Extract the (X, Y) coordinate from the center of the cell holding the provided text.  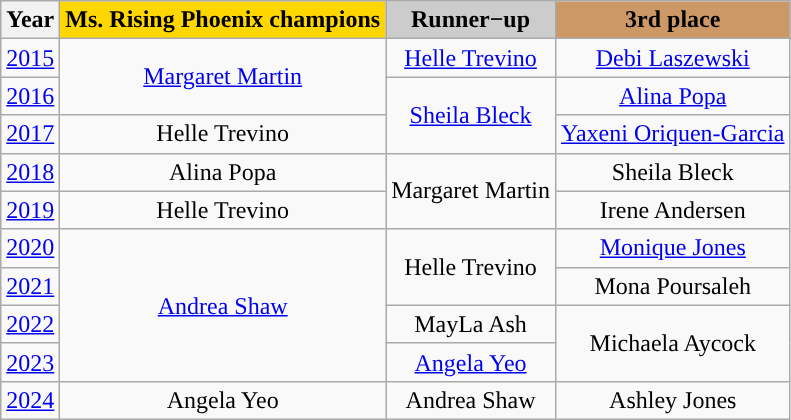
Runner−up (471, 20)
Irene Andersen (672, 210)
2018 (30, 172)
2021 (30, 286)
Yaxeni Oriquen-Garcia (672, 134)
Ms. Rising Phoenix champions (223, 20)
2017 (30, 134)
2023 (30, 362)
MayLa Ash (471, 324)
2015 (30, 58)
Monique Jones (672, 248)
2022 (30, 324)
Mona Poursaleh (672, 286)
2024 (30, 400)
Michaela Aycock (672, 343)
2016 (30, 96)
2020 (30, 248)
Year (30, 20)
Ashley Jones (672, 400)
Debi Laszewski (672, 58)
3rd place (672, 20)
2019 (30, 210)
